Determine the (X, Y) coordinate at the center of the cell enclosing the given text.  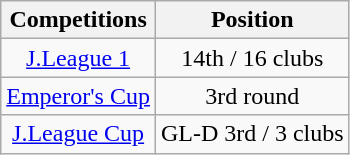
Emperor's Cup (78, 96)
J.League Cup (78, 134)
Competitions (78, 20)
14th / 16 clubs (252, 58)
Position (252, 20)
J.League 1 (78, 58)
GL-D 3rd / 3 clubs (252, 134)
3rd round (252, 96)
